Provide the (X, Y) coordinate of the cell's center where the given text is located.  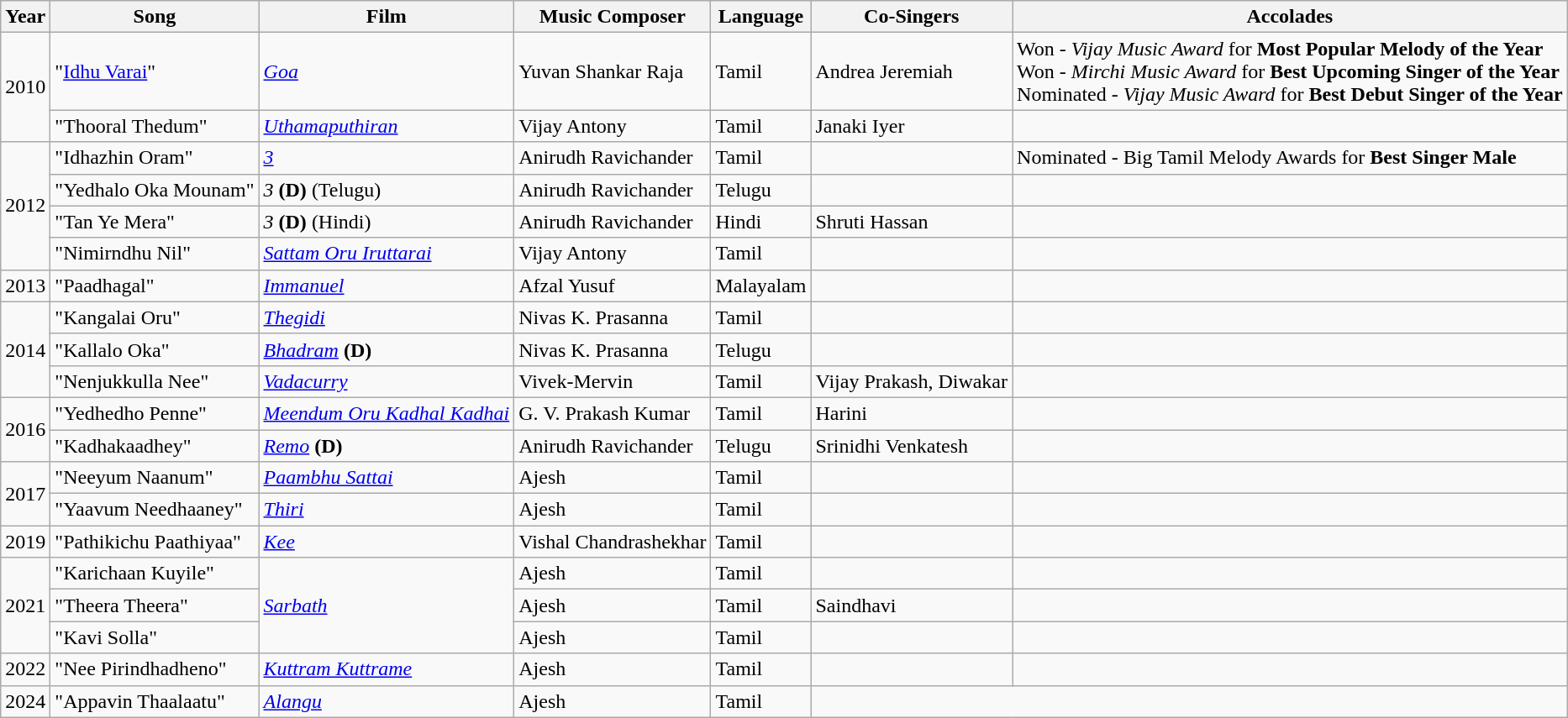
2013 (25, 286)
Co-Singers (912, 17)
Sarbath (387, 605)
3 (D) (Hindi) (387, 222)
"Kavi Solla" (155, 637)
3 (D) (Telugu) (387, 190)
Remo (D) (387, 446)
"Nenjukkulla Nee" (155, 381)
3 (387, 158)
"Pathikichu Paathiyaa" (155, 542)
Thegidi (387, 317)
"Kangalai Oru" (155, 317)
Afzal Yusuf (613, 286)
Janaki Iyer (912, 126)
"Nimirndhu Nil" (155, 254)
Sattam Oru Iruttarai (387, 254)
"Paadhagal" (155, 286)
Malayalam (761, 286)
Vishal Chandrashekhar (613, 542)
Hindi (761, 222)
"Kadhakaadhey" (155, 446)
2010 (25, 87)
"Tan Ye Mera" (155, 222)
Vivek-Mervin (613, 381)
"Nee Pirindhadheno" (155, 669)
"Idhu Varai" (155, 71)
2022 (25, 669)
Accolades (1291, 17)
Saindhavi (912, 605)
Kee (387, 542)
"Thooral Thedum" (155, 126)
Kuttram Kuttrame (387, 669)
2017 (25, 494)
Goa (387, 71)
Vadacurry (387, 381)
Bhadram (D) (387, 349)
Vijay Prakash, Diwakar (912, 381)
"Yedhalo Oka Mounam" (155, 190)
Song (155, 17)
Meendum Oru Kadhal Kadhai (387, 413)
Harini (912, 413)
"Kallalo Oka" (155, 349)
2012 (25, 206)
Film (387, 17)
"Theera Theera" (155, 605)
Yuvan Shankar Raja (613, 71)
G. V. Prakash Kumar (613, 413)
Thiri (387, 510)
"Karichaan Kuyile" (155, 574)
"Yedhedho Penne" (155, 413)
Andrea Jeremiah (912, 71)
Music Composer (613, 17)
"Idhazhin Oram" (155, 158)
Shruti Hassan (912, 222)
2019 (25, 542)
Nominated - Big Tamil Melody Awards for Best Singer Male (1291, 158)
Language (761, 17)
Alangu (387, 701)
"Neeyum Naanum" (155, 478)
2021 (25, 605)
2024 (25, 701)
Uthamaputhiran (387, 126)
Year (25, 17)
2014 (25, 349)
Immanuel (387, 286)
"Yaavum Needhaaney" (155, 510)
2016 (25, 429)
Srinidhi Venkatesh (912, 446)
"Appavin Thaalaatu" (155, 701)
Paambhu Sattai (387, 478)
